Locate the cell with the specified text and output its (X, Y) center coordinate. 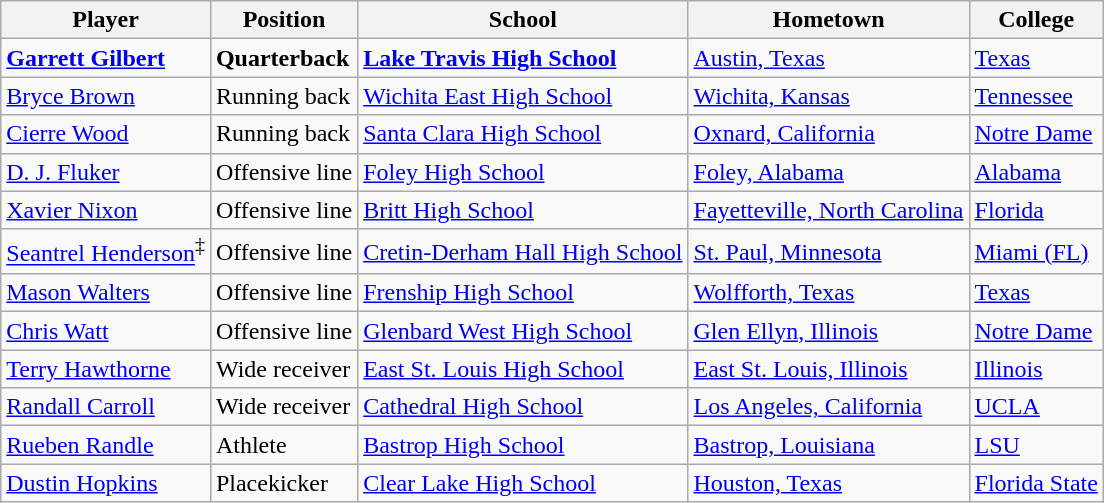
College (1036, 20)
Florida (1036, 210)
Randall Carroll (106, 407)
Bastrop High School (523, 445)
Tennessee (1036, 96)
Austin, Texas (828, 58)
Garrett Gilbert (106, 58)
Britt High School (523, 210)
East St. Louis High School (523, 369)
Cierre Wood (106, 134)
Seantrel Henderson‡ (106, 252)
Cretin-Derham Hall High School (523, 252)
Los Angeles, California (828, 407)
Hometown (828, 20)
Cathedral High School (523, 407)
Wolfforth, Texas (828, 293)
Wichita East High School (523, 96)
Santa Clara High School (523, 134)
Player (106, 20)
East St. Louis, Illinois (828, 369)
Position (284, 20)
Glen Ellyn, Illinois (828, 331)
Athlete (284, 445)
Lake Travis High School (523, 58)
UCLA (1036, 407)
D. J. Fluker (106, 172)
St. Paul, Minnesota (828, 252)
Wichita, Kansas (828, 96)
Placekicker (284, 483)
School (523, 20)
Alabama (1036, 172)
Illinois (1036, 369)
LSU (1036, 445)
Bryce Brown (106, 96)
Houston, Texas (828, 483)
Foley High School (523, 172)
Frenship High School (523, 293)
Foley, Alabama (828, 172)
Oxnard, California (828, 134)
Terry Hawthorne (106, 369)
Mason Walters (106, 293)
Clear Lake High School (523, 483)
Fayetteville, North Carolina (828, 210)
Chris Watt (106, 331)
Miami (FL) (1036, 252)
Bastrop, Louisiana (828, 445)
Glenbard West High School (523, 331)
Xavier Nixon (106, 210)
Florida State (1036, 483)
Rueben Randle (106, 445)
Quarterback (284, 58)
Dustin Hopkins (106, 483)
